Provide the [x, y] coordinate of the cell's center where the given text is located.  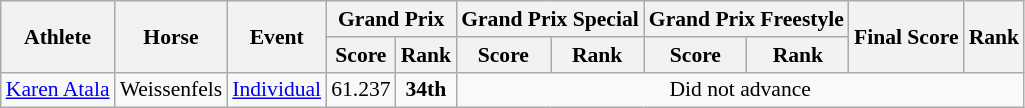
Individual [276, 90]
61.237 [360, 90]
Grand Prix [391, 19]
Grand Prix Freestyle [746, 19]
Athlete [58, 36]
Grand Prix Special [550, 19]
Event [276, 36]
Weissenfels [172, 90]
Did not advance [740, 90]
34th [426, 90]
Final Score [906, 36]
Horse [172, 36]
Karen Atala [58, 90]
